Identify which cell holds the provided text, then report its (x, y) central coordinate. 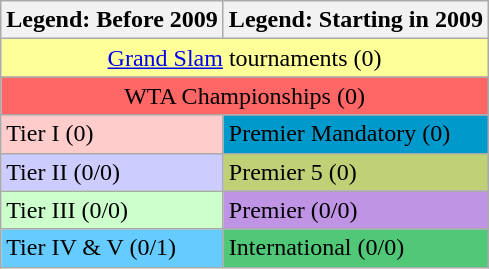
International (0/0) (356, 248)
Premier 5 (0) (356, 172)
Tier I (0) (112, 134)
Grand Slam tournaments (0) (245, 58)
Premier (0/0) (356, 210)
WTA Championships (0) (245, 96)
Tier II (0/0) (112, 172)
Premier Mandatory (0) (356, 134)
Legend: Before 2009 (112, 20)
Tier IV & V (0/1) (112, 248)
Legend: Starting in 2009 (356, 20)
Tier III (0/0) (112, 210)
